For the text-containing cell, return its midpoint in [X, Y] coordinate format. 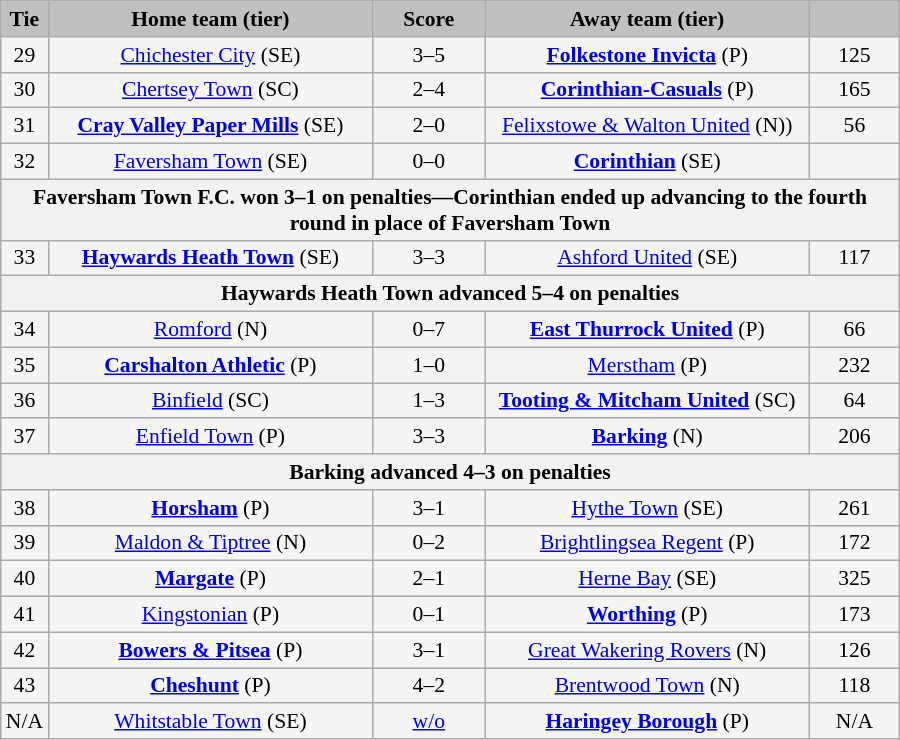
173 [855, 615]
38 [24, 508]
0–0 [429, 162]
37 [24, 437]
56 [855, 126]
35 [24, 365]
Cheshunt (P) [210, 686]
31 [24, 126]
Hythe Town (SE) [648, 508]
1–0 [429, 365]
Kingstonian (P) [210, 615]
Cray Valley Paper Mills (SE) [210, 126]
Score [429, 19]
66 [855, 330]
2–0 [429, 126]
40 [24, 579]
Enfield Town (P) [210, 437]
Haywards Heath Town advanced 5–4 on penalties [450, 294]
Tooting & Mitcham United (SC) [648, 401]
Herne Bay (SE) [648, 579]
Brightlingsea Regent (P) [648, 543]
64 [855, 401]
Ashford United (SE) [648, 258]
Binfield (SC) [210, 401]
Barking advanced 4–3 on penalties [450, 472]
125 [855, 55]
Whitstable Town (SE) [210, 722]
Barking (N) [648, 437]
Corinthian-Casuals (P) [648, 90]
4–2 [429, 686]
34 [24, 330]
29 [24, 55]
39 [24, 543]
Worthing (P) [648, 615]
Great Wakering Rovers (N) [648, 650]
Maldon & Tiptree (N) [210, 543]
36 [24, 401]
232 [855, 365]
165 [855, 90]
Bowers & Pitsea (P) [210, 650]
Faversham Town F.C. won 3–1 on penalties—Corinthian ended up advancing to the fourth round in place of Faversham Town [450, 210]
206 [855, 437]
Haringey Borough (P) [648, 722]
Tie [24, 19]
Margate (P) [210, 579]
0–7 [429, 330]
30 [24, 90]
1–3 [429, 401]
126 [855, 650]
Folkestone Invicta (P) [648, 55]
0–1 [429, 615]
Horsham (P) [210, 508]
2–4 [429, 90]
0–2 [429, 543]
Away team (tier) [648, 19]
Corinthian (SE) [648, 162]
32 [24, 162]
Chichester City (SE) [210, 55]
Romford (N) [210, 330]
Felixstowe & Walton United (N)) [648, 126]
3–5 [429, 55]
w/o [429, 722]
Merstham (P) [648, 365]
Home team (tier) [210, 19]
Chertsey Town (SC) [210, 90]
Faversham Town (SE) [210, 162]
East Thurrock United (P) [648, 330]
Carshalton Athletic (P) [210, 365]
118 [855, 686]
172 [855, 543]
2–1 [429, 579]
42 [24, 650]
33 [24, 258]
Haywards Heath Town (SE) [210, 258]
41 [24, 615]
Brentwood Town (N) [648, 686]
117 [855, 258]
43 [24, 686]
261 [855, 508]
325 [855, 579]
